Find where the given text appears and provide that cell's center as [x, y] coordinate. 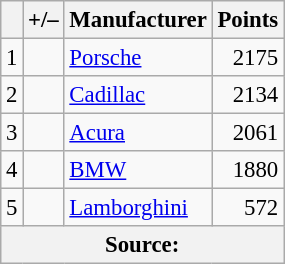
572 [248, 208]
Source: [142, 245]
+/– [44, 20]
1 [12, 58]
Acura [138, 133]
Manufacturer [138, 20]
2175 [248, 58]
Cadillac [138, 95]
1880 [248, 170]
4 [12, 170]
5 [12, 208]
2061 [248, 133]
BMW [138, 170]
2 [12, 95]
Porsche [138, 58]
2134 [248, 95]
3 [12, 133]
Points [248, 20]
Lamborghini [138, 208]
